Extract the (x, y) coordinate from the center of the cell holding the provided text.  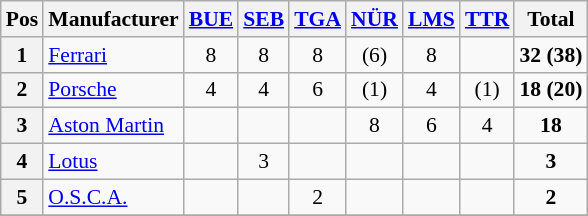
18 (550, 126)
Manufacturer (113, 19)
5 (22, 197)
32 (38) (550, 55)
Porsche (113, 90)
Pos (22, 19)
(6) (374, 55)
Aston Martin (113, 126)
NÜR (374, 19)
Lotus (113, 162)
LMS (432, 19)
BUE (212, 19)
18 (20) (550, 90)
Total (550, 19)
SEB (264, 19)
Ferrari (113, 55)
TGA (318, 19)
O.S.C.A. (113, 197)
TTR (488, 19)
1 (22, 55)
